From the cell containing the given text, extract its center point as (x, y) coordinate. 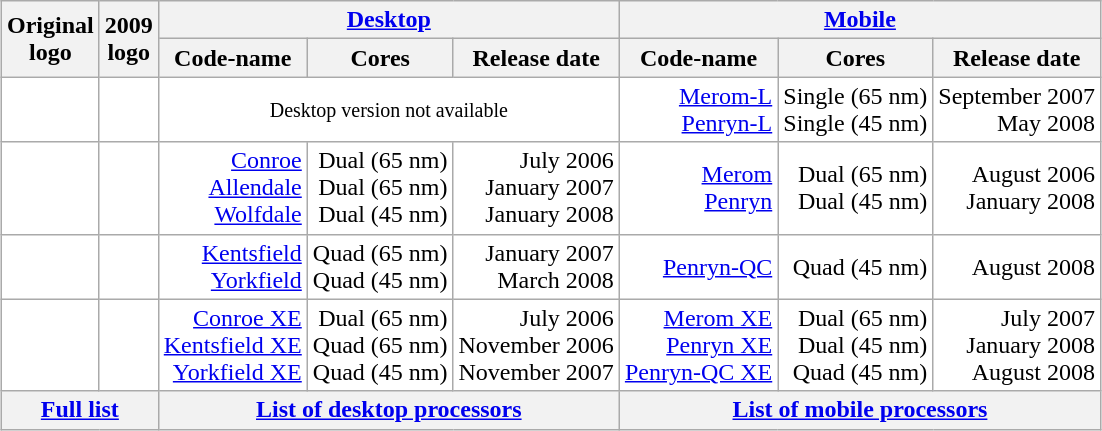
Full list (80, 410)
September 2007May 2008 (1017, 110)
Dual (65 nm)Dual (45 nm)Quad (45 nm) (856, 345)
Dual (65 nm)Dual (45 nm) (856, 188)
July 2007January 2008August 2008 (1017, 345)
August 2008 (1017, 266)
Desktop (388, 20)
Quad (65 nm)Quad (45 nm) (380, 266)
2009logo (128, 39)
MeromPenryn (698, 188)
Desktop version not available (388, 110)
Mobile (860, 20)
Conroe XEKentsfield XEYorkfield XE (232, 345)
Merom-LPenryn-L (698, 110)
January 2007March 2008 (536, 266)
Dual (65 nm)Dual (65 nm)Dual (45 nm) (380, 188)
August 2006January 2008 (1017, 188)
List of desktop processors (388, 410)
July 2006January 2007January 2008 (536, 188)
Single (65 nm)Single (45 nm) (856, 110)
Dual (65 nm)Quad (65 nm)Quad (45 nm) (380, 345)
KentsfieldYorkfield (232, 266)
ConroeAllendaleWolfdale (232, 188)
July 2006November 2006November 2007 (536, 345)
List of mobile processors (860, 410)
Merom XEPenryn XEPenryn-QC XE (698, 345)
Penryn-QC (698, 266)
Originallogo (50, 39)
Quad (45 nm) (856, 266)
